From the cell containing the given text, extract its center point as [x, y] coordinate. 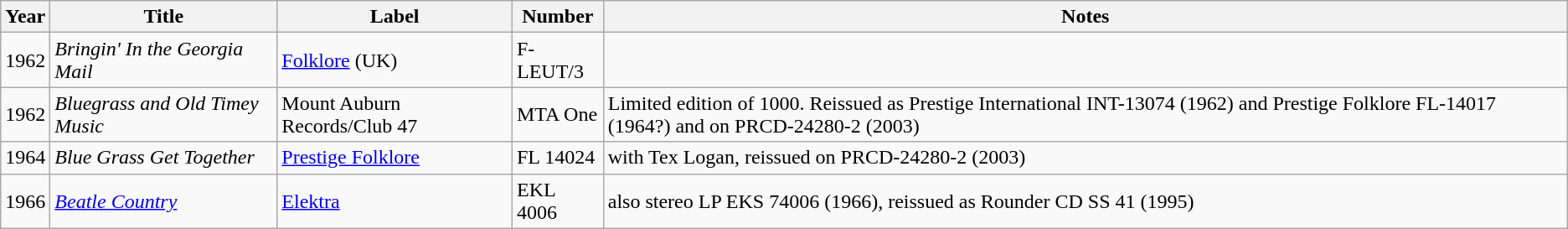
Limited edition of 1000. Reissued as Prestige International INT-13074 (1962) and Prestige Folklore FL-14017 (1964?) and on PRCD-24280-2 (2003) [1086, 114]
Number [558, 17]
Bluegrass and Old Timey Music [164, 114]
Elektra [395, 201]
Label [395, 17]
Year [25, 17]
F-LEUT/3 [558, 60]
Prestige Folklore [395, 158]
Folklore (UK) [395, 60]
with Tex Logan, reissued on PRCD-24280-2 (2003) [1086, 158]
1966 [25, 201]
Mount Auburn Records/Club 47 [395, 114]
EKL 4006 [558, 201]
MTA One [558, 114]
Notes [1086, 17]
FL 14024 [558, 158]
Bringin' In the Georgia Mail [164, 60]
1964 [25, 158]
Title [164, 17]
also stereo LP EKS 74006 (1966), reissued as Rounder CD SS 41 (1995) [1086, 201]
Beatle Country [164, 201]
Blue Grass Get Together [164, 158]
